Detect which cell encompasses the target text, then output its [x, y] center coordinate. 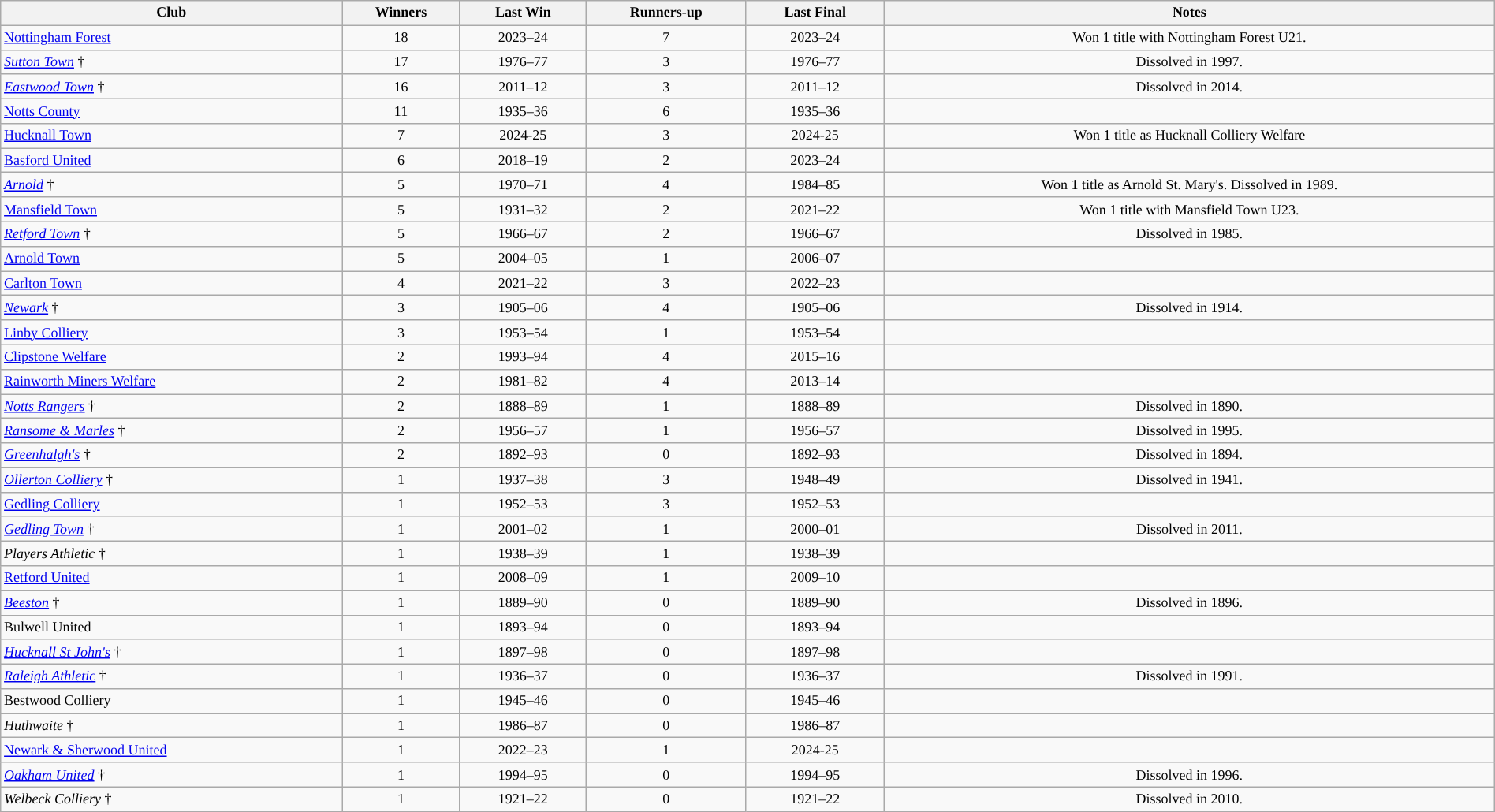
Hucknall St John's † [172, 651]
Dissolved in 1896. [1190, 602]
2008–09 [523, 579]
Last Final [815, 13]
Players Athletic † [172, 553]
Dissolved in 2014. [1190, 87]
Welbeck Colliery † [172, 799]
Beeston † [172, 602]
Rainworth Miners Welfare [172, 382]
Nottingham Forest [172, 38]
2001–02 [523, 528]
2000–01 [815, 528]
Raleigh Athletic † [172, 676]
1937–38 [523, 479]
Last Win [523, 13]
Dissolved in 1894. [1190, 456]
Notts Rangers † [172, 407]
Mansfield Town [172, 210]
2004–05 [523, 259]
Basford United [172, 161]
Won 1 title with Mansfield Town U23. [1190, 210]
17 [401, 61]
Runners-up [665, 13]
Greenhalgh's † [172, 456]
Dissolved in 1941. [1190, 479]
Retford Town † [172, 233]
11 [401, 110]
1948–49 [815, 479]
2006–07 [815, 259]
1970–71 [523, 184]
2018–19 [523, 161]
Dissolved in 1914. [1190, 307]
2009–10 [815, 579]
Eastwood Town † [172, 87]
Linby Colliery [172, 333]
Hucknall Town [172, 136]
Newark & Sherwood United [172, 751]
16 [401, 87]
Dissolved in 1995. [1190, 430]
Carlton Town [172, 284]
Dissolved in 1991. [1190, 676]
Dissolved in 1985. [1190, 233]
1984–85 [815, 184]
Oakham United † [172, 774]
Ollerton Colliery † [172, 479]
1981–82 [523, 382]
Arnold † [172, 184]
Dissolved in 1996. [1190, 774]
Dissolved in 2010. [1190, 799]
Notts County [172, 110]
2013–14 [815, 382]
Won 1 title as Arnold St. Mary's. Dissolved in 1989. [1190, 184]
Dissolved in 2011. [1190, 528]
Gedling Colliery [172, 505]
Arnold Town [172, 259]
Won 1 title as Hucknall Colliery Welfare [1190, 136]
Gedling Town † [172, 528]
Notes [1190, 13]
Bulwell United [172, 628]
Huthwaite † [172, 725]
Clipstone Welfare [172, 356]
Sutton Town † [172, 61]
Ransome & Marles † [172, 430]
Club [172, 13]
Newark † [172, 307]
18 [401, 38]
Dissolved in 1997. [1190, 61]
1931–32 [523, 210]
Retford United [172, 579]
2015–16 [815, 356]
Bestwood Colliery [172, 702]
Dissolved in 1890. [1190, 407]
Won 1 title with Nottingham Forest U21. [1190, 38]
1993–94 [523, 356]
Winners [401, 13]
